Capture the cell that displays the provided text and extract its (X, Y) central coordinate. 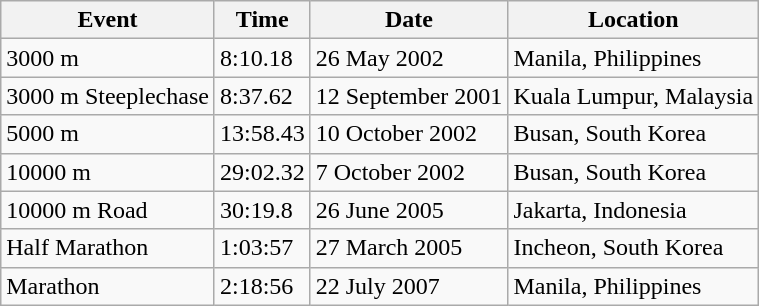
10 October 2002 (409, 134)
Time (262, 20)
12 September 2001 (409, 96)
Half Marathon (108, 248)
Marathon (108, 286)
22 July 2007 (409, 286)
2:18:56 (262, 286)
29:02.32 (262, 172)
27 March 2005 (409, 248)
10000 m (108, 172)
Location (634, 20)
Event (108, 20)
Date (409, 20)
3000 m (108, 58)
Kuala Lumpur, Malaysia (634, 96)
26 May 2002 (409, 58)
8:37.62 (262, 96)
10000 m Road (108, 210)
5000 m (108, 134)
1:03:57 (262, 248)
7 October 2002 (409, 172)
Incheon, South Korea (634, 248)
30:19.8 (262, 210)
Jakarta, Indonesia (634, 210)
26 June 2005 (409, 210)
13:58.43 (262, 134)
3000 m Steeplechase (108, 96)
8:10.18 (262, 58)
